Search for the cell housing the specified text and yield its [x, y] center coordinate. 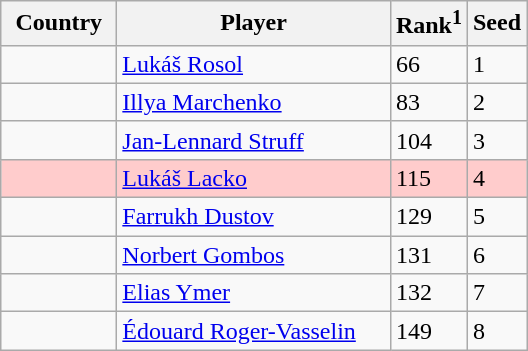
Édouard Roger-Vasselin [254, 331]
3 [496, 140]
Illya Marchenko [254, 102]
132 [428, 293]
8 [496, 331]
7 [496, 293]
Norbert Gombos [254, 255]
Seed [496, 24]
Jan-Lennard Struff [254, 140]
Country [59, 24]
6 [496, 255]
Rank1 [428, 24]
129 [428, 217]
Farrukh Dustov [254, 217]
5 [496, 217]
Elias Ymer [254, 293]
2 [496, 102]
4 [496, 178]
Player [254, 24]
83 [428, 102]
Lukáš Lacko [254, 178]
Lukáš Rosol [254, 64]
115 [428, 178]
131 [428, 255]
104 [428, 140]
66 [428, 64]
149 [428, 331]
1 [496, 64]
